Search for the cell housing the specified text and yield its [X, Y] center coordinate. 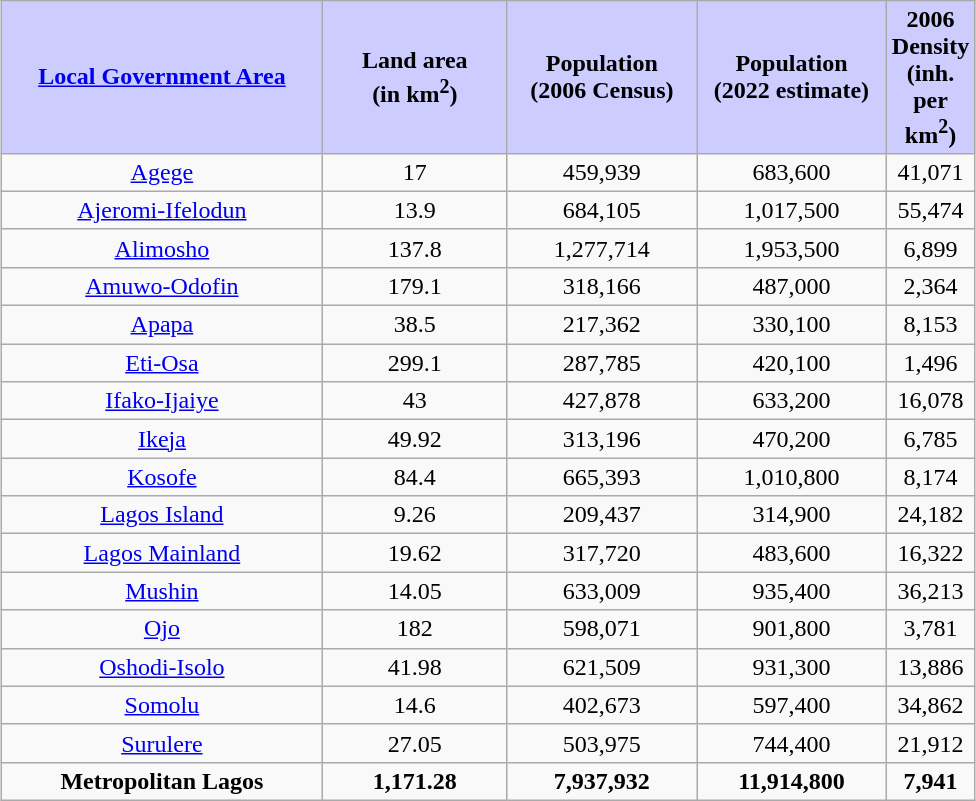
683,600 [792, 172]
16,078 [930, 401]
Eti-Osa [162, 363]
182 [415, 629]
487,000 [792, 286]
21,912 [930, 743]
14.6 [415, 705]
633,200 [792, 401]
38.5 [415, 325]
179.1 [415, 286]
470,200 [792, 439]
1,277,714 [602, 248]
317,720 [602, 553]
Local Government Area [162, 78]
Mushin [162, 591]
597,400 [792, 705]
1,017,500 [792, 210]
313,196 [602, 439]
684,105 [602, 210]
19.62 [415, 553]
Amuwo-Odofin [162, 286]
330,100 [792, 325]
27.05 [415, 743]
Apapa [162, 325]
13.9 [415, 210]
41,071 [930, 172]
Somolu [162, 705]
217,362 [602, 325]
1,496 [930, 363]
Lagos Mainland [162, 553]
9.26 [415, 515]
Surulere [162, 743]
7,941 [930, 781]
299.1 [415, 363]
Population(2006 Census) [602, 78]
Oshodi-Isolo [162, 667]
633,009 [602, 591]
935,400 [792, 591]
287,785 [602, 363]
209,437 [602, 515]
137.8 [415, 248]
55,474 [930, 210]
503,975 [602, 743]
1,010,800 [792, 477]
2006 Density (inh. per km2) [930, 78]
36,213 [930, 591]
483,600 [792, 553]
8,174 [930, 477]
Ifako-Ijaiye [162, 401]
14.05 [415, 591]
Alimosho [162, 248]
Ikeja [162, 439]
Ojo [162, 629]
420,100 [792, 363]
34,862 [930, 705]
6,785 [930, 439]
Ajeromi-Ifelodun [162, 210]
41.98 [415, 667]
Metropolitan Lagos [162, 781]
744,400 [792, 743]
Population(2022 estimate) [792, 78]
314,900 [792, 515]
931,300 [792, 667]
621,509 [602, 667]
7,937,932 [602, 781]
43 [415, 401]
Lagos Island [162, 515]
Land area(in km2) [415, 78]
Kosofe [162, 477]
901,800 [792, 629]
49.92 [415, 439]
11,914,800 [792, 781]
459,939 [602, 172]
1,171.28 [415, 781]
13,886 [930, 667]
598,071 [602, 629]
1,953,500 [792, 248]
6,899 [930, 248]
16,322 [930, 553]
24,182 [930, 515]
2,364 [930, 286]
318,166 [602, 286]
84.4 [415, 477]
665,393 [602, 477]
17 [415, 172]
402,673 [602, 705]
3,781 [930, 629]
427,878 [602, 401]
Agege [162, 172]
8,153 [930, 325]
